Provide the [x, y] coordinate of the cell's center where the given text is located.  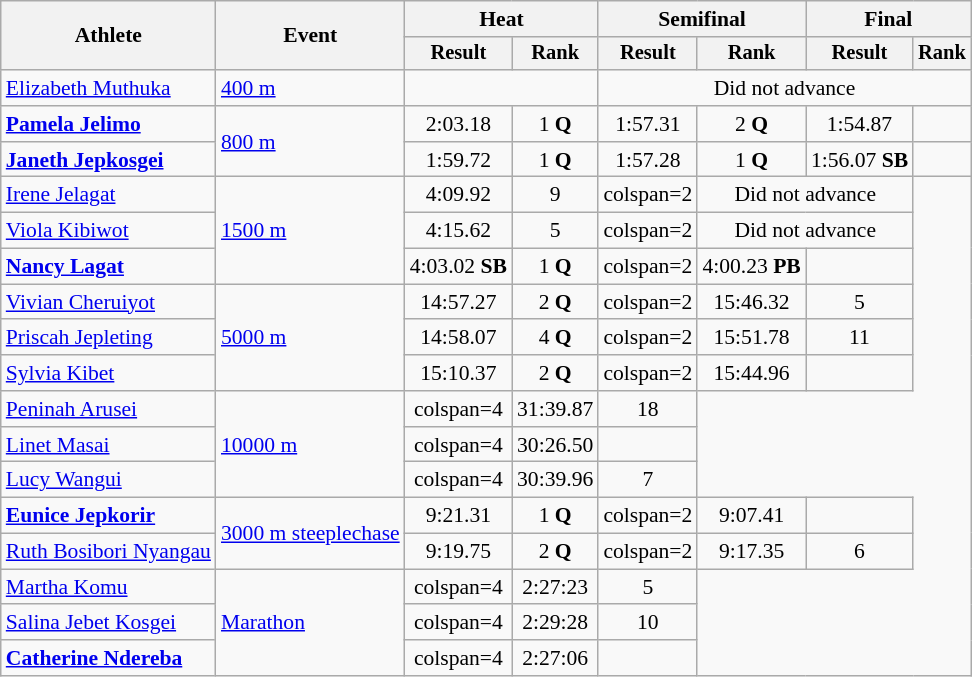
15:44.96 [751, 373]
Athlete [108, 36]
Eunice Jepkorir [108, 516]
30:26.50 [555, 445]
Vivian Cheruiyot [108, 302]
Heat [502, 19]
Martha Komu [108, 587]
Peninah Arusei [108, 409]
Priscah Jepleting [108, 338]
1:57.31 [648, 124]
Semifinal [702, 19]
2:03.18 [458, 124]
2:29:28 [555, 623]
15:51.78 [751, 338]
18 [648, 409]
14:58.07 [458, 338]
9:21.31 [458, 516]
Elizabeth Muthuka [108, 88]
Salina Jebet Kosgei [108, 623]
Catherine Ndereba [108, 658]
Pamela Jelimo [108, 124]
Irene Jelagat [108, 195]
Lucy Wangui [108, 480]
Sylvia Kibet [108, 373]
4 Q [555, 338]
9:17.35 [751, 552]
15:10.37 [458, 373]
31:39.87 [555, 409]
3000 m steeplechase [310, 534]
9:07.41 [751, 516]
1:57.28 [648, 160]
1:54.87 [860, 124]
1:59.72 [458, 160]
10 [648, 623]
11 [860, 338]
Linet Masai [108, 445]
30:39.96 [555, 480]
9:19.75 [458, 552]
4:15.62 [458, 231]
2:27:06 [555, 658]
1:56.07 SB [860, 160]
7 [648, 480]
Marathon [310, 622]
Ruth Bosibori Nyangau [108, 552]
6 [860, 552]
Final [888, 19]
2:27:23 [555, 587]
15:46.32 [751, 302]
1500 m [310, 230]
10000 m [310, 444]
Viola Kibiwot [108, 231]
Nancy Lagat [108, 267]
800 m [310, 142]
4:00.23 PB [751, 267]
4:09.92 [458, 195]
Event [310, 36]
400 m [310, 88]
Janeth Jepkosgei [108, 160]
9 [555, 195]
5000 m [310, 338]
14:57.27 [458, 302]
4:03.02 SB [458, 267]
